Pinpoint the cell where the given text exists, returning its [x, y] midpoint coordinate. 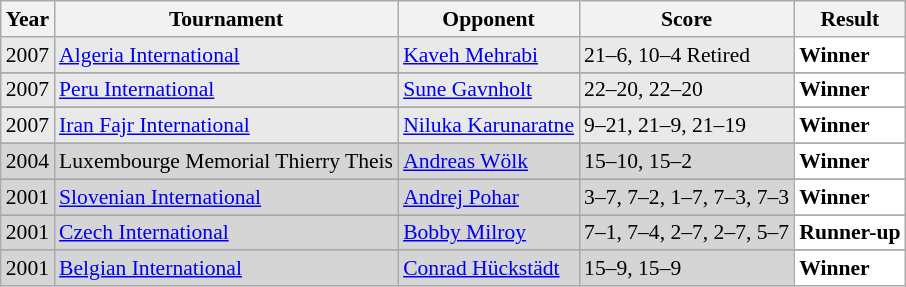
Result [850, 19]
21–6, 10–4 Retired [686, 55]
Slovenian International [226, 197]
Bobby Milroy [488, 233]
Iran Fajr International [226, 126]
Sune Gavnholt [488, 90]
22–20, 22–20 [686, 90]
Peru International [226, 90]
Year [28, 19]
3–7, 7–2, 1–7, 7–3, 7–3 [686, 197]
15–10, 15–2 [686, 162]
Andreas Wölk [488, 162]
Conrad Hückstädt [488, 269]
Belgian International [226, 269]
Tournament [226, 19]
Score [686, 19]
Algeria International [226, 55]
Kaveh Mehrabi [488, 55]
15–9, 15–9 [686, 269]
Luxembourge Memorial Thierry Theis [226, 162]
9–21, 21–9, 21–19 [686, 126]
Niluka Karunaratne [488, 126]
Runner-up [850, 233]
7–1, 7–4, 2–7, 2–7, 5–7 [686, 233]
Czech International [226, 233]
Opponent [488, 19]
2004 [28, 162]
Andrej Pohar [488, 197]
